Capture the cell that displays the provided text and extract its (X, Y) central coordinate. 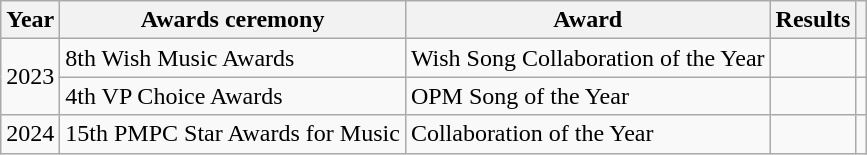
8th Wish Music Awards (233, 58)
Awards ceremony (233, 20)
2023 (30, 77)
Collaboration of the Year (588, 134)
Wish Song Collaboration of the Year (588, 58)
2024 (30, 134)
Year (30, 20)
4th VP Choice Awards (233, 96)
Award (588, 20)
Results (813, 20)
OPM Song of the Year (588, 96)
15th PMPC Star Awards for Music (233, 134)
